Scan for the cell matching the given text and deliver its (x, y) coordinate at center. 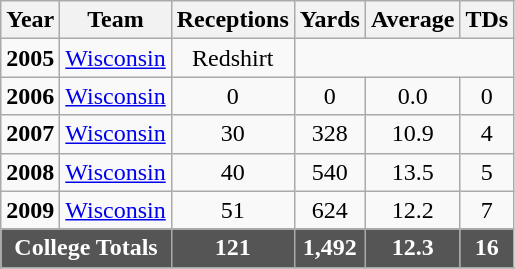
10.9 (412, 134)
4 (487, 134)
13.5 (412, 172)
540 (330, 172)
328 (330, 134)
2006 (30, 96)
30 (232, 134)
16 (487, 248)
624 (330, 210)
121 (232, 248)
Receptions (232, 20)
College Totals (86, 248)
Redshirt (232, 58)
40 (232, 172)
Average (412, 20)
2008 (30, 172)
Team (116, 20)
Yards (330, 20)
0.0 (412, 96)
12.2 (412, 210)
12.3 (412, 248)
1,492 (330, 248)
5 (487, 172)
Year (30, 20)
TDs (487, 20)
2009 (30, 210)
51 (232, 210)
7 (487, 210)
2007 (30, 134)
2005 (30, 58)
